Output the (x, y) coordinate of the center of the cell containing the given text.  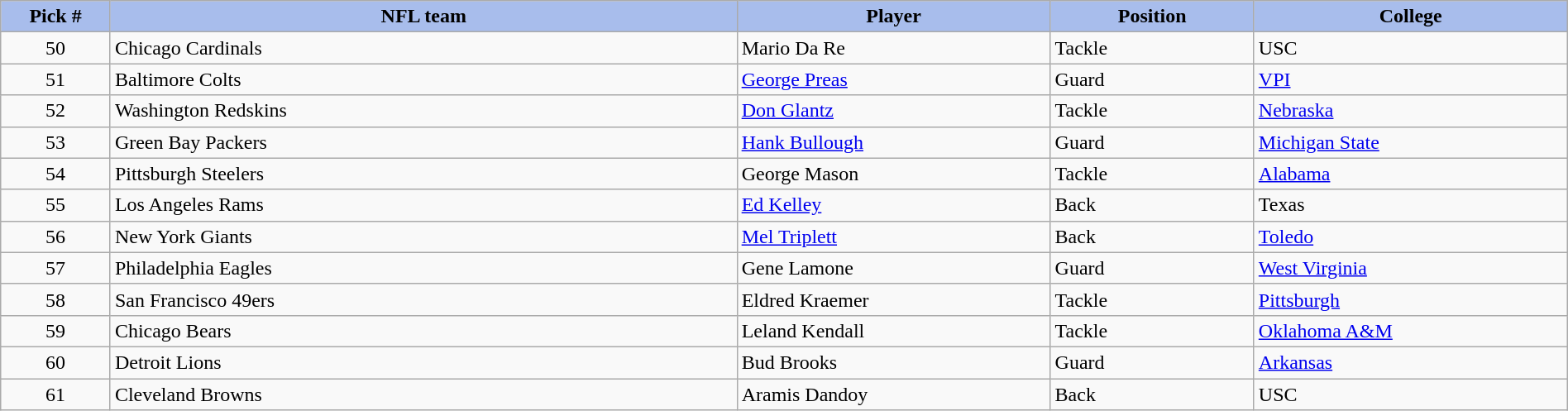
George Mason (893, 174)
51 (56, 79)
Mel Triplett (893, 237)
61 (56, 394)
George Preas (893, 79)
Detroit Lions (423, 362)
Los Angeles Rams (423, 205)
West Virginia (1411, 268)
NFL team (423, 17)
54 (56, 174)
Alabama (1411, 174)
53 (56, 142)
Player (893, 17)
Arkansas (1411, 362)
52 (56, 111)
Pittsburgh (1411, 299)
Cleveland Browns (423, 394)
Position (1152, 17)
Texas (1411, 205)
Nebraska (1411, 111)
Leland Kendall (893, 331)
Eldred Kraemer (893, 299)
Green Bay Packers (423, 142)
Pick # (56, 17)
New York Giants (423, 237)
Ed Kelley (893, 205)
55 (56, 205)
Aramis Dandoy (893, 394)
VPI (1411, 79)
Michigan State (1411, 142)
Gene Lamone (893, 268)
Baltimore Colts (423, 79)
Philadelphia Eagles (423, 268)
50 (56, 48)
57 (56, 268)
Chicago Cardinals (423, 48)
Toledo (1411, 237)
59 (56, 331)
Hank Bullough (893, 142)
58 (56, 299)
Bud Brooks (893, 362)
San Francisco 49ers (423, 299)
60 (56, 362)
Washington Redskins (423, 111)
Pittsburgh Steelers (423, 174)
56 (56, 237)
College (1411, 17)
Oklahoma A&M (1411, 331)
Don Glantz (893, 111)
Mario Da Re (893, 48)
Chicago Bears (423, 331)
